For the text-containing cell, return its midpoint in (x, y) coordinate format. 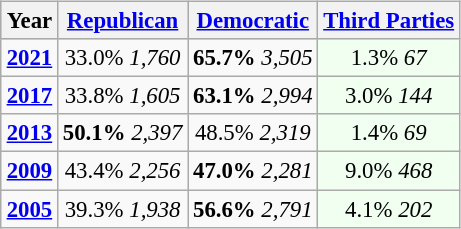
2009 (29, 171)
3.0% 144 (389, 96)
48.5% 2,319 (253, 133)
43.4% 2,256 (122, 171)
Third Parties (389, 21)
1.3% 67 (389, 58)
56.6% 2,791 (253, 209)
2005 (29, 209)
Republican (122, 21)
1.4% 69 (389, 133)
33.8% 1,605 (122, 96)
Democratic (253, 21)
50.1% 2,397 (122, 133)
47.0% 2,281 (253, 171)
2017 (29, 96)
2013 (29, 133)
4.1% 202 (389, 209)
65.7% 3,505 (253, 58)
9.0% 468 (389, 171)
2021 (29, 58)
33.0% 1,760 (122, 58)
63.1% 2,994 (253, 96)
Year (29, 21)
39.3% 1,938 (122, 209)
